Return the [X, Y] coordinate for the center point of the cell that contains the specified text.  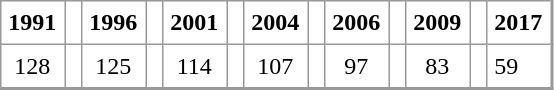
2017 [518, 23]
1991 [32, 23]
2006 [356, 23]
114 [194, 66]
128 [32, 66]
97 [356, 66]
2004 [275, 23]
107 [275, 66]
2009 [437, 23]
1996 [113, 23]
59 [518, 66]
83 [437, 66]
125 [113, 66]
2001 [194, 23]
